Output the (X, Y) coordinate of the center of the cell containing the given text.  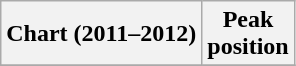
Peakposition (248, 34)
Chart (2011–2012) (102, 34)
